Return the (x, y) coordinate for the center point of the cell that contains the specified text.  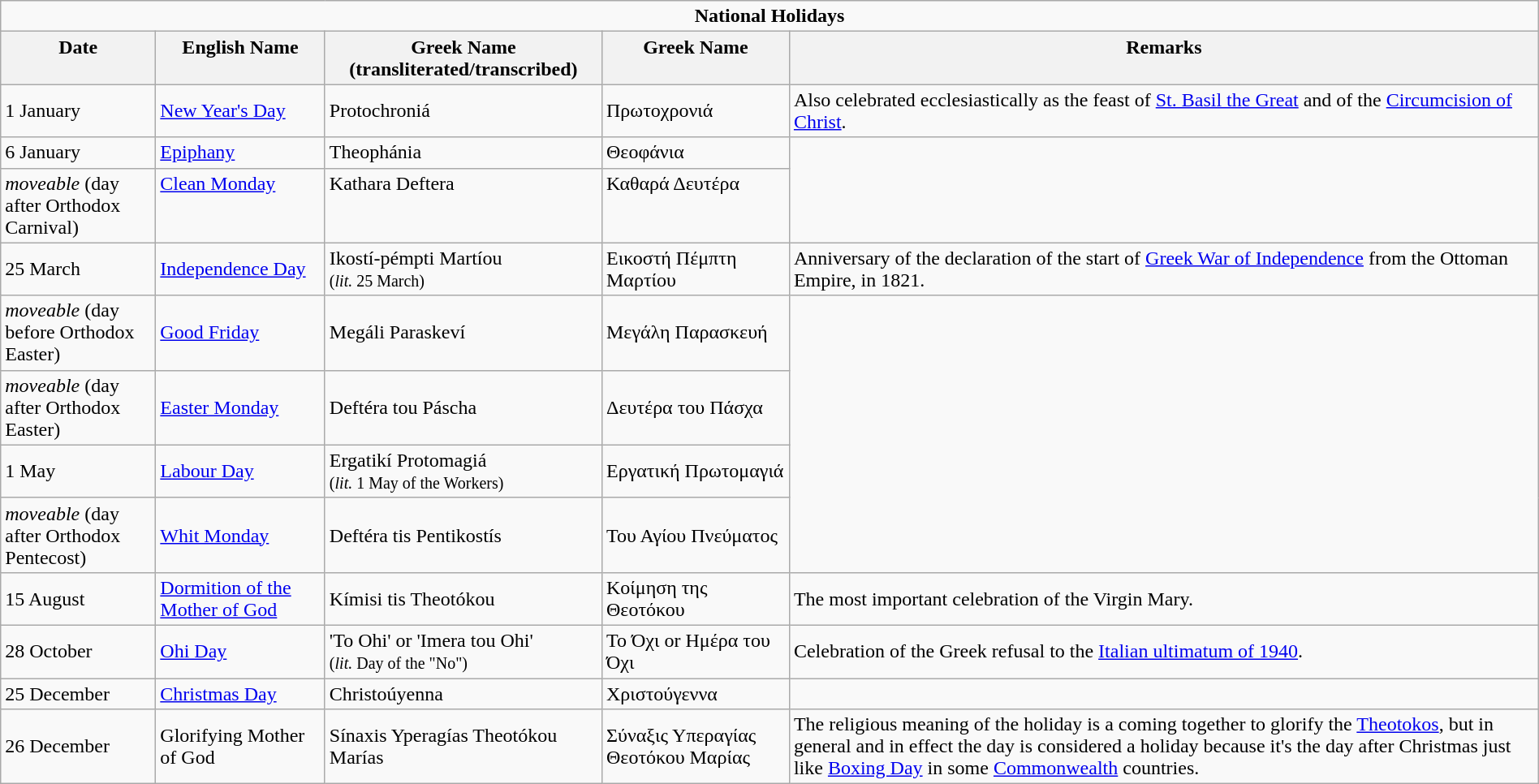
Εικοστή Πέμπτη Μαρτίου (695, 269)
moveable (day after Orthodox Carnival) (78, 205)
25 December (78, 694)
Πρωτοχρονιά (695, 110)
'To Ohi' or 'Imera tou Ohi' (lit. Day of the "No") (463, 651)
Ohi Day (240, 651)
Clean Monday (240, 205)
Εργατική Πρωτομαγιά (695, 471)
Kímisi tis Theotókou (463, 599)
Christoúyenna (463, 694)
Ergatikí Protomagiá (lit. 1 May of the Workers) (463, 471)
National Holidays (769, 16)
The most important celebration of the Virgin Mary. (1164, 599)
Deftéra tou Páscha (463, 407)
15 August (78, 599)
Also celebrated ecclesiastically as the feast of St. Basil the Great and of the Circumcision of Christ. (1164, 110)
Θεοφάνια (695, 153)
Protochroniá (463, 110)
Anniversary of the declaration of the start of Greek War of Independence from the Ottoman Empire, in 1821. (1164, 269)
Celebration of the Greek refusal to the Italian ultimatum of 1940. (1164, 651)
Christmas Day (240, 694)
26 December (78, 747)
Easter Monday (240, 407)
Remarks (1164, 58)
6 January (78, 153)
Whit Monday (240, 535)
25 March (78, 269)
Δευτέρα του Πάσχα (695, 407)
Το Όχι or Ημέρα του Όχι (695, 651)
moveable (day after Orthodox Easter) (78, 407)
Independence Day (240, 269)
Good Friday (240, 333)
Kathara Deftera (463, 205)
1 May (78, 471)
Καθαρά Δευτέρα (695, 205)
moveable (day after Orthodox Pentecost) (78, 535)
Κοίμηση της Θεοτόκου (695, 599)
Dormition of the Mother of God (240, 599)
Deftéra tis Pentikostís (463, 535)
Greek Name (transliterated/transcribed) (463, 58)
Theophánia (463, 153)
Labour Day (240, 471)
Μεγάλη Παρασκευή (695, 333)
1 January (78, 110)
28 October (78, 651)
Greek Name (695, 58)
Του Αγίου Πνεύματος (695, 535)
Epiphany (240, 153)
Ikostí-pémpti Martíou (lit. 25 March) (463, 269)
Sínaxis Yperagías Theotókou Marías (463, 747)
New Year's Day (240, 110)
Megáli Paraskeví (463, 333)
Σύναξις Υπεραγίας Θεοτόκου Μαρίας (695, 747)
English Name (240, 58)
moveable (day before Orthodox Easter) (78, 333)
Date (78, 58)
Χριστούγεννα (695, 694)
Glorifying Mother of God (240, 747)
